Determine the (x, y) coordinate at the center of the cell enclosing the given text.  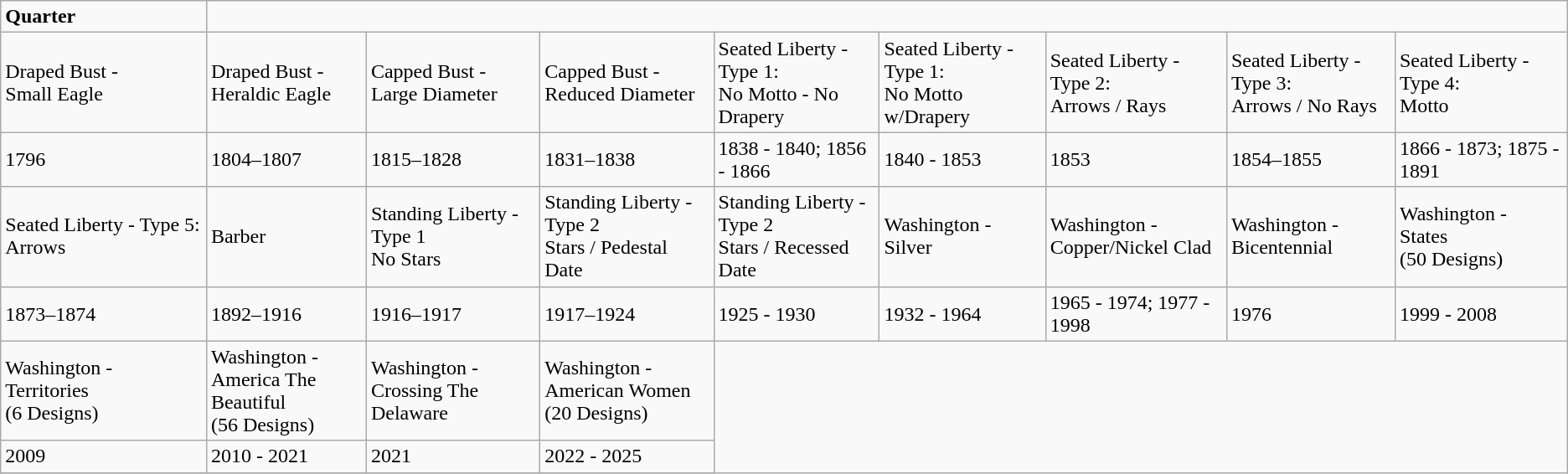
Washington -Copper/Nickel Clad (1136, 236)
Seated Liberty - Type 1:No Motto w/Drapery (962, 82)
1854–1855 (1310, 159)
Standing Liberty - Type 1No Stars (452, 236)
1796 (104, 159)
2009 (104, 456)
1965 - 1974; 1977 - 1998 (1136, 313)
1804–1807 (286, 159)
1892–1916 (286, 313)
Draped Bust -Small Eagle (104, 82)
Seated Liberty - Type 4:Motto (1481, 82)
2010 - 2021 (286, 456)
1815–1828 (452, 159)
Capped Bust -Large Diameter (452, 82)
1866 - 1873; 1875 - 1891 (1481, 159)
1838 - 1840; 1856 - 1866 (797, 159)
Quarter (104, 17)
Seated Liberty - Type 1:No Motto - No Drapery (797, 82)
1840 - 1853 (962, 159)
Draped Bust -Heraldic Eagle (286, 82)
Washington -Bicentennial (1310, 236)
1925 - 1930 (797, 313)
2021 (452, 456)
Seated Liberty - Type 2:Arrows / Rays (1136, 82)
1976 (1310, 313)
Capped Bust -Reduced Diameter (627, 82)
1999 - 2008 (1481, 313)
1917–1924 (627, 313)
1932 - 1964 (962, 313)
1916–1917 (452, 313)
Seated Liberty - Type 5: Arrows (104, 236)
Seated Liberty - Type 3:Arrows / No Rays (1310, 82)
Barber (286, 236)
1873–1874 (104, 313)
1831–1838 (627, 159)
Washington -Silver (962, 236)
Washington -Crossing The Delaware (452, 390)
Washington -American Women(20 Designs) (627, 390)
Standing Liberty - Type 2Stars / Pedestal Date (627, 236)
Washington -States(50 Designs) (1481, 236)
Standing Liberty - Type 2Stars / Recessed Date (797, 236)
1853 (1136, 159)
2022 - 2025 (627, 456)
Washington -Territories(6 Designs) (104, 390)
Washington -America The Beautiful(56 Designs) (286, 390)
